Return [x, y] of the center of cell containing provided text 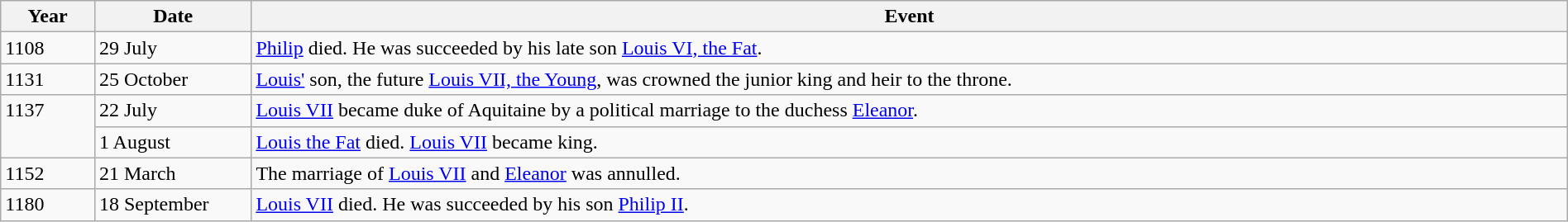
1137 [48, 126]
Event [910, 17]
Louis VII became duke of Aquitaine by a political marriage to the duchess Eleanor. [910, 111]
Year [48, 17]
25 October [172, 79]
29 July [172, 48]
Date [172, 17]
Philip died. He was succeeded by his late son Louis VI, the Fat. [910, 48]
1131 [48, 79]
1108 [48, 48]
Louis the Fat died. Louis VII became king. [910, 142]
Louis' son, the future Louis VII, the Young, was crowned the junior king and heir to the throne. [910, 79]
22 July [172, 111]
Louis VII died. He was succeeded by his son Philip II. [910, 205]
1 August [172, 142]
1152 [48, 173]
1180 [48, 205]
21 March [172, 173]
18 September [172, 205]
The marriage of Louis VII and Eleanor was annulled. [910, 173]
